Pinpoint the cell where the given text exists, returning its [X, Y] midpoint coordinate. 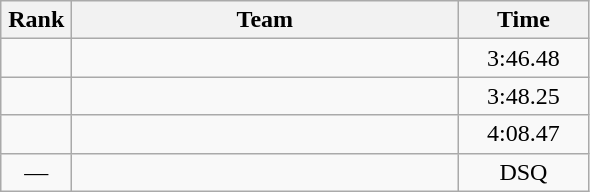
Rank [36, 20]
3:46.48 [524, 58]
— [36, 172]
Time [524, 20]
4:08.47 [524, 134]
3:48.25 [524, 96]
DSQ [524, 172]
Team [265, 20]
